From the cell containing the given text, extract its center point as [x, y] coordinate. 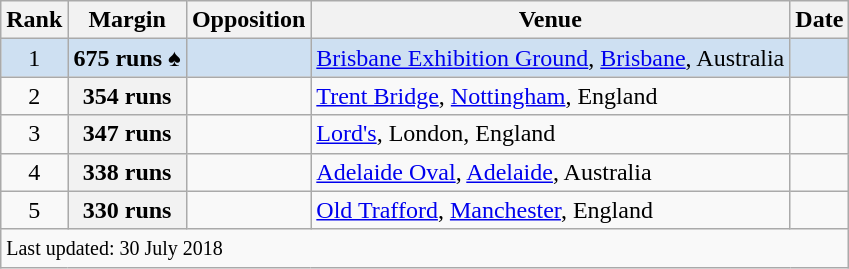
5 [34, 210]
3 [34, 134]
Last updated: 30 July 2018 [425, 248]
Venue [550, 20]
354 runs [127, 96]
Opposition [248, 20]
338 runs [127, 172]
1 [34, 58]
Margin [127, 20]
Date [820, 20]
Old Trafford, Manchester, England [550, 210]
2 [34, 96]
347 runs [127, 134]
Rank [34, 20]
Adelaide Oval, Adelaide, Australia [550, 172]
Brisbane Exhibition Ground, Brisbane, Australia [550, 58]
4 [34, 172]
Lord's, London, England [550, 134]
675 runs ♠ [127, 58]
Trent Bridge, Nottingham, England [550, 96]
330 runs [127, 210]
